Identify which cell holds the provided text, then report its [X, Y] central coordinate. 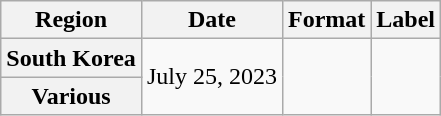
Label [406, 20]
Region [72, 20]
Date [212, 20]
South Korea [72, 58]
Various [72, 96]
Format [326, 20]
July 25, 2023 [212, 77]
